Detect which cell encompasses the target text, then output its (X, Y) center coordinate. 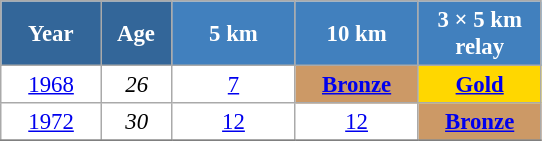
3 × 5 km relay (480, 34)
Age (136, 34)
5 km (234, 34)
Gold (480, 85)
30 (136, 122)
1972 (52, 122)
7 (234, 85)
10 km (356, 34)
26 (136, 85)
Year (52, 34)
1968 (52, 85)
